Search for the cell housing the specified text and yield its (X, Y) center coordinate. 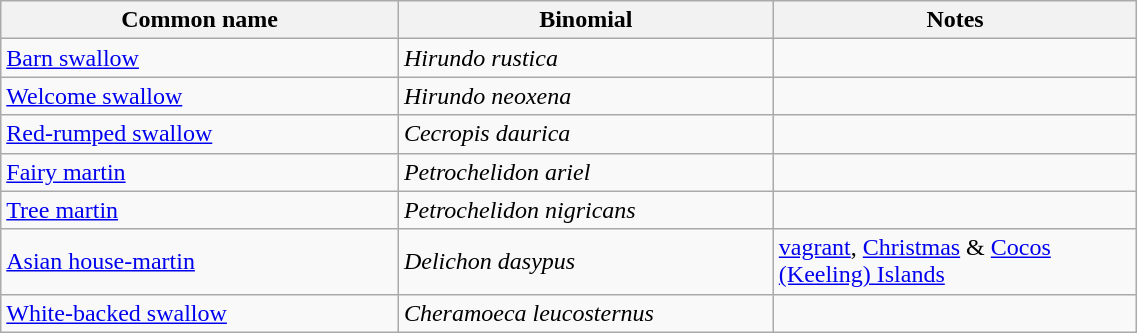
vagrant, Christmas & Cocos (Keeling) Islands (955, 262)
Petrochelidon nigricans (586, 210)
Hirundo neoxena (586, 96)
Fairy martin (200, 172)
Common name (200, 20)
Cheramoeca leucosternus (586, 313)
Barn swallow (200, 58)
Tree martin (200, 210)
Notes (955, 20)
Cecropis daurica (586, 134)
Petrochelidon ariel (586, 172)
Welcome swallow (200, 96)
Binomial (586, 20)
White-backed swallow (200, 313)
Delichon dasypus (586, 262)
Red-rumped swallow (200, 134)
Hirundo rustica (586, 58)
Asian house-martin (200, 262)
